Detect which cell encompasses the target text, then output its (x, y) center coordinate. 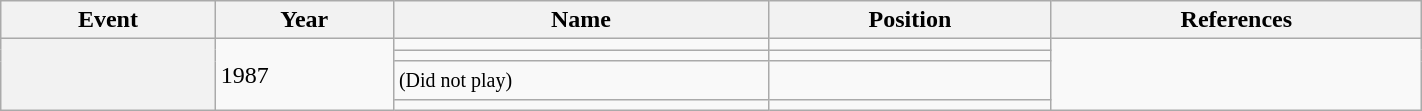
1987 (304, 74)
References (1236, 20)
Event (108, 20)
Name (580, 20)
Year (304, 20)
Position (910, 20)
(Did not play) (580, 80)
